Return the (X, Y) coordinate for the center point of the cell that contains the specified text.  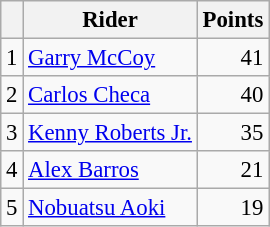
Alex Barros (110, 170)
Kenny Roberts Jr. (110, 133)
Points (232, 20)
3 (12, 133)
19 (232, 208)
35 (232, 133)
2 (12, 95)
40 (232, 95)
5 (12, 208)
4 (12, 170)
Garry McCoy (110, 58)
Rider (110, 20)
Carlos Checa (110, 95)
1 (12, 58)
Nobuatsu Aoki (110, 208)
41 (232, 58)
21 (232, 170)
